Provide the (X, Y) coordinate of the cell's center where the given text is located.  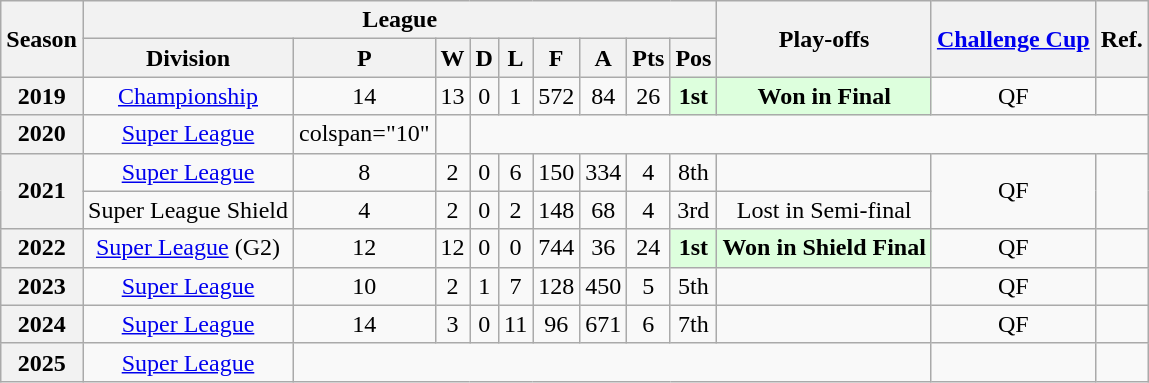
2023 (42, 286)
572 (556, 96)
150 (556, 172)
Division (188, 58)
3 (452, 324)
13 (452, 96)
8 (365, 172)
5 (648, 286)
128 (556, 286)
2025 (42, 362)
Challenge Cup (1013, 39)
96 (556, 324)
Super League (G2) (188, 248)
2019 (42, 96)
Won in Final (824, 96)
7 (515, 286)
2024 (42, 324)
League (399, 20)
7th (694, 324)
11 (515, 324)
Play-offs (824, 39)
Pts (648, 58)
A (604, 58)
Won in Shield Final (824, 248)
68 (604, 210)
2022 (42, 248)
colspan="10" (365, 134)
Lost in Semi-final (824, 210)
5th (694, 286)
2020 (42, 134)
148 (556, 210)
10 (365, 286)
Pos (694, 58)
F (556, 58)
744 (556, 248)
671 (604, 324)
3rd (694, 210)
8th (694, 172)
W (452, 58)
Season (42, 39)
Super League Shield (188, 210)
L (515, 58)
D (484, 58)
84 (604, 96)
P (365, 58)
450 (604, 286)
24 (648, 248)
Championship (188, 96)
36 (604, 248)
26 (648, 96)
334 (604, 172)
Ref. (1122, 39)
2021 (42, 191)
